Pinpoint the cell where the given text exists, returning its [X, Y] midpoint coordinate. 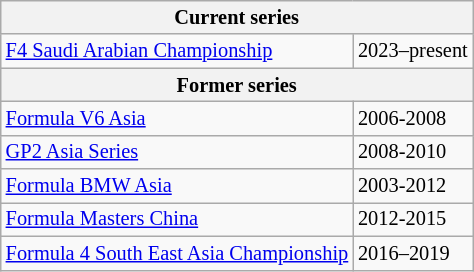
2008-2010 [413, 152]
Formula 4 South East Asia Championship [177, 253]
2016–2019 [413, 253]
F4 Saudi Arabian Championship [177, 51]
Former series [237, 85]
GP2 Asia Series [177, 152]
Formula Masters China [177, 219]
2003-2012 [413, 186]
Formula BMW Asia [177, 186]
2023–present [413, 51]
Formula V6 Asia [177, 118]
2012-2015 [413, 219]
2006-2008 [413, 118]
Current series [237, 17]
